Detect which cell encompasses the target text, then output its [X, Y] center coordinate. 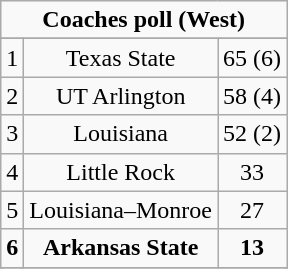
13 [252, 248]
Louisiana [121, 134]
27 [252, 210]
3 [12, 134]
58 (4) [252, 96]
4 [12, 172]
Little Rock [121, 172]
65 (6) [252, 58]
Coaches poll (West) [144, 20]
Arkansas State [121, 248]
5 [12, 210]
Texas State [121, 58]
6 [12, 248]
Louisiana–Monroe [121, 210]
52 (2) [252, 134]
UT Arlington [121, 96]
33 [252, 172]
1 [12, 58]
2 [12, 96]
